Output the [x, y] coordinate of the center of the cell containing the given text.  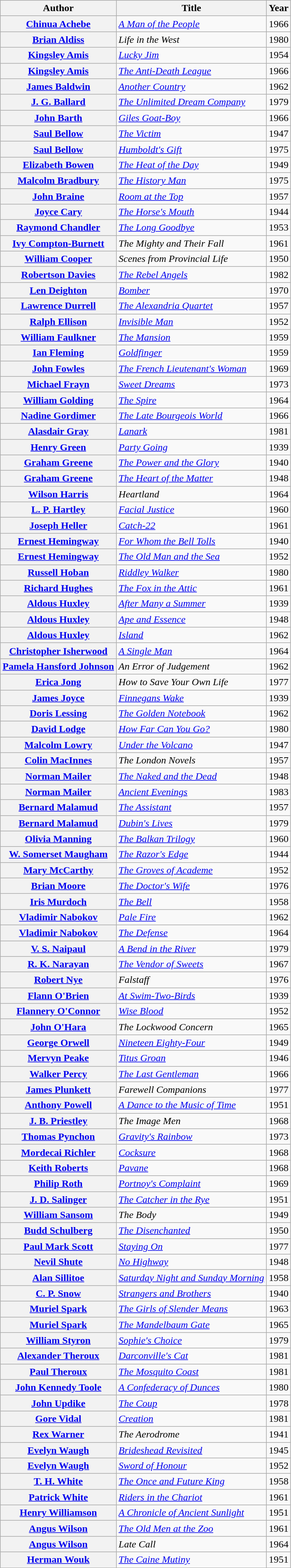
James Joyce [58, 698]
Malcolm Lowry [58, 745]
The Alexandria Quartet [192, 306]
Humboldt's Gift [192, 149]
Paul Mark Scott [58, 1246]
Room at the Top [192, 196]
Ape and Essence [192, 619]
For Whom the Bell Tolls [192, 541]
J. G. Ballard [58, 102]
The Spire [192, 400]
John O'Hara [58, 1027]
1954 [278, 55]
L. P. Hartley [58, 510]
William Golding [58, 400]
J. D. Salinger [58, 1199]
Colin MacInnes [58, 761]
Riders in the Chariot [192, 1497]
The Mosquito Coast [192, 1372]
John Kennedy Toole [58, 1387]
The Caine Mutiny [192, 1560]
Late Call [192, 1544]
The Heart of the Matter [192, 478]
The Girls of Slender Means [192, 1309]
James Baldwin [58, 86]
Pavane [192, 1168]
1946 [278, 1058]
Island [192, 635]
The Heat of the Day [192, 165]
A Dance to the Music of Time [192, 1105]
W. Somerset Maugham [58, 854]
1978 [278, 1403]
Keith Roberts [58, 1168]
Staying On [192, 1246]
Darconville's Cat [192, 1356]
William Sansom [58, 1215]
Goldfinger [192, 353]
The Golden Notebook [192, 714]
V. S. Naipaul [58, 948]
Catch-22 [192, 525]
Thomas Pynchon [58, 1136]
Paul Theroux [58, 1372]
Anthony Powell [58, 1105]
The Image Men [192, 1121]
John Updike [58, 1403]
Brian Aldiss [58, 40]
The History Man [192, 180]
Facial Justice [192, 510]
How to Save Your Own Life [192, 682]
Malcolm Bradbury [58, 180]
The Lockwood Concern [192, 1027]
Philip Roth [58, 1183]
Giles Goat-Boy [192, 118]
1983 [278, 792]
Doris Lessing [58, 714]
The Mandelbaum Gate [192, 1325]
Lawrence Durrell [58, 306]
Herman Wouk [58, 1560]
Sweet Dreams [192, 384]
John Fowles [58, 369]
1945 [278, 1450]
Raymond Chandler [58, 228]
The Fox in the Attic [192, 588]
Henry Williamson [58, 1513]
The Doctor's Wife [192, 886]
R. K. Narayan [58, 964]
Ralph Ellison [58, 322]
The Late Bourgeois World [192, 415]
Life in the West [192, 40]
Party Going [192, 447]
Wilson Harris [58, 494]
Olivia Manning [58, 839]
How Far Can You Go? [192, 729]
Elizabeth Bowen [58, 165]
Mervyn Peake [58, 1058]
The Power and the Glory [192, 463]
Patrick White [58, 1497]
J. B. Priestley [58, 1121]
1941 [278, 1434]
Ancient Evenings [192, 792]
A Chronicle of Ancient Sunlight [192, 1513]
Brideshead Revisited [192, 1450]
The Old Men at the Zoo [192, 1528]
At Swim-Two-Birds [192, 996]
Ivy Compton-Burnett [58, 243]
Wise Blood [192, 1011]
The Groves of Academe [192, 870]
Riddley Walker [192, 572]
The Aerodrome [192, 1434]
George Orwell [58, 1043]
Cocksure [192, 1152]
William Styron [58, 1340]
Mordecai Richler [58, 1152]
Russell Hoban [58, 572]
Len Deighton [58, 290]
Budd Schulberg [58, 1231]
Robertson Davies [58, 275]
T. H. White [58, 1482]
Another Country [192, 86]
Nadine Gordimer [58, 415]
The Razor's Edge [192, 854]
After Many a Summer [192, 604]
Richard Hughes [58, 588]
Bomber [192, 290]
The Once and Future King [192, 1482]
William Cooper [58, 259]
The Catcher in the Rye [192, 1199]
C. P. Snow [58, 1293]
Invisible Man [192, 322]
A Man of the People [192, 24]
Iris Murdoch [58, 901]
Henry Green [58, 447]
No Highway [192, 1262]
Dubin's Lives [192, 823]
1967 [278, 964]
The French Lieutenant's Woman [192, 369]
Ian Fleming [58, 353]
Chinua Achebe [58, 24]
The Disenchanted [192, 1231]
Alexander Theroux [58, 1356]
The Last Gentleman [192, 1074]
Mary McCarthy [58, 870]
Brian Moore [58, 886]
Gravity's Rainbow [192, 1136]
Title [192, 8]
The Mighty and Their Fall [192, 243]
Lucky Jim [192, 55]
Flann O'Brien [58, 996]
The Mansion [192, 337]
Saturday Night and Sunday Morning [192, 1278]
Nevil Shute [58, 1262]
A Single Man [192, 651]
William Faulkner [58, 337]
The Unlimited Dream Company [192, 102]
1982 [278, 275]
Strangers and Brothers [192, 1293]
Heartland [192, 494]
1953 [278, 228]
Robert Nye [58, 980]
Christopher Isherwood [58, 651]
Pamela Hansford Johnson [58, 666]
Alan Sillitoe [58, 1278]
Walker Percy [58, 1074]
Under the Volcano [192, 745]
The Bell [192, 901]
The Old Man and the Sea [192, 557]
Nineteen Eighty-Four [192, 1043]
Portnoy's Complaint [192, 1183]
Rex Warner [58, 1434]
John Braine [58, 196]
Joyce Cary [58, 212]
The Rebel Angels [192, 275]
The Defense [192, 933]
An Error of Judgement [192, 666]
Farewell Companions [192, 1090]
Flannery O'Connor [58, 1011]
Michael Frayn [58, 384]
The Body [192, 1215]
1970 [278, 290]
Sophie's Choice [192, 1340]
Lanark [192, 431]
The Horse's Mouth [192, 212]
The Assistant [192, 807]
Erica Jong [58, 682]
The Victim [192, 133]
Joseph Heller [58, 525]
Pale Fire [192, 917]
The London Novels [192, 761]
The Naked and the Dead [192, 776]
James Plunkett [58, 1090]
Falstaff [192, 980]
1963 [278, 1309]
The Long Goodbye [192, 228]
Year [278, 8]
Alasdair Gray [58, 431]
A Confederacy of Dunces [192, 1387]
David Lodge [58, 729]
Scenes from Provincial Life [192, 259]
Titus Groan [192, 1058]
A Bend in the River [192, 948]
Author [58, 8]
Creation [192, 1419]
The Balkan Trilogy [192, 839]
Gore Vidal [58, 1419]
Sword of Honour [192, 1466]
The Vendor of Sweets [192, 964]
The Coup [192, 1403]
The Anti-Death League [192, 71]
Finnegans Wake [192, 698]
John Barth [58, 118]
